Return [X, Y] of the center of cell containing provided text 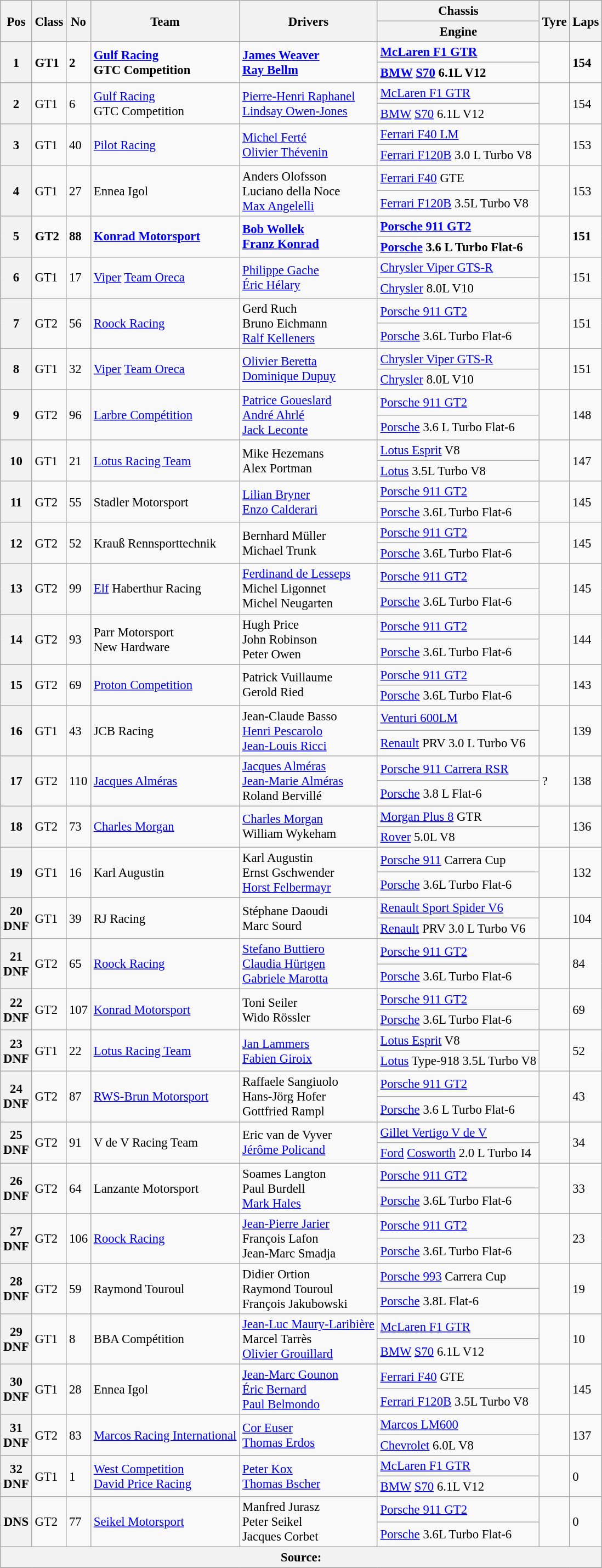
106 [79, 1238]
Parr Motorsport New Hardware [164, 639]
91 [79, 1142]
Jacques Alméras [164, 781]
Bernhard Müller Michael Trunk [309, 543]
83 [79, 1435]
Jan Lammers Fabien Giroix [309, 1051]
137 [586, 1435]
147 [586, 461]
144 [586, 639]
Stefano Buttiero Claudia Hürtgen Gabriele Marotta [309, 964]
4 [16, 191]
32DNF [16, 1476]
Porsche 993 Carrera Cup [458, 1276]
29DNF [16, 1339]
Proton Competition [164, 685]
Porsche 3.8L Flat-6 [458, 1301]
87 [79, 1097]
3 [16, 145]
DNS [16, 1522]
Gillet Vertigo V de V [458, 1132]
Team [164, 21]
40 [79, 145]
15 [16, 685]
Jacques Alméras Jean-Marie Alméras Roland Bervillé [309, 781]
Patrice Goueslard André Ahrlé Jack Leconte [309, 415]
5 [16, 236]
Philippe Gache Éric Hélary [309, 278]
Jean-Luc Maury-Laribière Marcel Tarrès Olivier Grouillard [309, 1339]
Ferrari F120B 3.0 L Turbo V8 [458, 155]
Jean-Pierre Jarier François Lafon Jean-Marc Smadja [309, 1238]
Class [49, 21]
Tyre [555, 21]
25DNF [16, 1142]
26DNF [16, 1188]
9 [16, 415]
93 [79, 639]
Cor Euser Thomas Erdos [309, 1435]
33 [586, 1188]
77 [79, 1522]
Ferrari F40 LM [458, 134]
Raffaele Sangiuolo Hans-Jörg Hofer Gottfried Rampl [309, 1097]
Stadler Motorsport [164, 501]
Porsche 3.8 L Flat-6 [458, 793]
Porsche 911 Carrera RSR [458, 769]
136 [586, 826]
Bob Wollek Franz Konrad [309, 236]
14 [16, 639]
139 [586, 731]
39 [79, 918]
Karl Augustin Ernst Gschwender Horst Felbermayr [309, 872]
West Competition David Price Racing [164, 1476]
Chassis [458, 11]
Olivier Beretta Dominique Dupuy [309, 369]
Marcos LM600 [458, 1425]
Manfred Jurasz Peter Seikel Jacques Corbet [309, 1522]
27 [79, 191]
RWS-Brun Motorsport [164, 1097]
Renault Sport Spider V6 [458, 908]
11 [16, 501]
28DNF [16, 1289]
23DNF [16, 1051]
Morgan Plus 8 GTR [458, 816]
22 [79, 1051]
V de V Racing Team [164, 1142]
24DNF [16, 1097]
99 [79, 589]
Soames Langton Paul Burdell Mark Hales [309, 1188]
Eric van de Vyver Jérôme Policand [309, 1142]
Didier Ortion Raymond Touroul François Jakubowski [309, 1289]
110 [79, 781]
Peter Kox Thomas Bscher [309, 1476]
13 [16, 589]
88 [79, 236]
7 [16, 324]
Seikel Motorsport [164, 1522]
Lotus Type-918 3.5L Turbo V8 [458, 1062]
138 [586, 781]
56 [79, 324]
Lilian Bryner Enzo Calderari [309, 501]
30DNF [16, 1389]
22DNF [16, 1009]
84 [586, 964]
Ferdinand de Lesseps Michel Ligonnet Michel Neugarten [309, 589]
Pilot Racing [164, 145]
Elf Haberthur Racing [164, 589]
148 [586, 415]
Lanzante Motorsport [164, 1188]
Chevrolet 6.0L V8 [458, 1445]
21DNF [16, 964]
Pierre-Henri Raphanel Lindsay Owen-Jones [309, 103]
Jean-Marc Gounon Éric Bernard Paul Belmondo [309, 1389]
James Weaver Ray Bellm [309, 63]
Laps [586, 21]
143 [586, 685]
107 [79, 1009]
104 [586, 918]
27DNF [16, 1238]
73 [79, 826]
Gerd Ruch Bruno Eichmann Ralf Kelleners [309, 324]
Pos [16, 21]
Krauß Rennsporttechnik [164, 543]
Michel Ferté Olivier Thévenin [309, 145]
23 [586, 1238]
18 [16, 826]
Raymond Touroul [164, 1289]
34 [586, 1142]
132 [586, 872]
Patrick Vuillaume Gerold Ried [309, 685]
Jean-Claude Basso Henri Pescarolo Jean-Louis Ricci [309, 731]
Source: [302, 1558]
Engine [458, 32]
BBA Compétition [164, 1339]
? [555, 781]
20DNF [16, 918]
Porsche 911 Carrera Cup [458, 860]
59 [79, 1289]
Larbre Compétition [164, 415]
55 [79, 501]
Ford Cosworth 2.0 L Turbo I4 [458, 1153]
Stéphane Daoudi Marc Sourd [309, 918]
31DNF [16, 1435]
No [79, 21]
Anders Olofsson Luciano della Noce Max Angelelli [309, 191]
96 [79, 415]
Lotus 3.5L Turbo V8 [458, 471]
32 [79, 369]
64 [79, 1188]
JCB Racing [164, 731]
Hugh Price John Robinson Peter Owen [309, 639]
Karl Augustin [164, 872]
65 [79, 964]
Drivers [309, 21]
Charles Morgan [164, 826]
RJ Racing [164, 918]
21 [79, 461]
Rover 5.0L V8 [458, 837]
12 [16, 543]
28 [79, 1389]
Mike Hezemans Alex Portman [309, 461]
Charles Morgan William Wykeham [309, 826]
Venturi 600LM [458, 718]
Marcos Racing International [164, 1435]
Toni Seiler Wido Rössler [309, 1009]
